For the text-containing cell, return its midpoint in (X, Y) coordinate format. 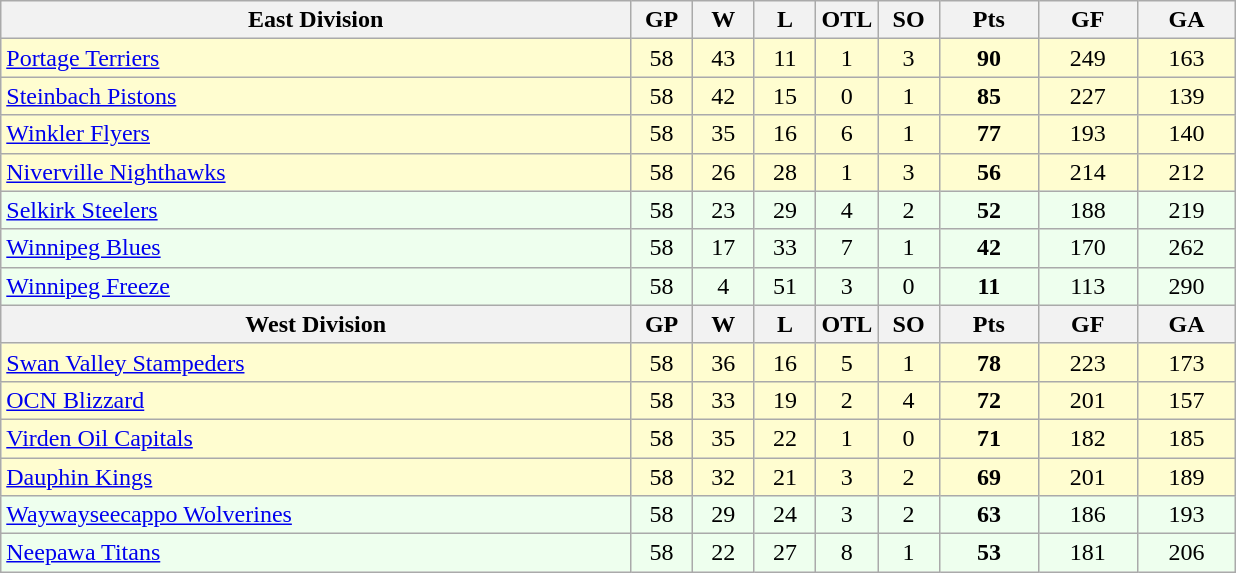
Selkirk Steelers (316, 210)
185 (1186, 438)
26 (723, 172)
21 (785, 477)
17 (723, 248)
63 (988, 515)
Winnipeg Blues (316, 248)
163 (1186, 58)
113 (1088, 286)
23 (723, 210)
262 (1186, 248)
214 (1088, 172)
77 (988, 134)
36 (723, 362)
85 (988, 96)
5 (847, 362)
OCN Blizzard (316, 400)
28 (785, 172)
227 (1088, 96)
212 (1186, 172)
249 (1088, 58)
69 (988, 477)
24 (785, 515)
181 (1088, 553)
Winnipeg Freeze (316, 286)
19 (785, 400)
53 (988, 553)
157 (1186, 400)
56 (988, 172)
Portage Terriers (316, 58)
219 (1186, 210)
Virden Oil Capitals (316, 438)
Waywayseecappo Wolverines (316, 515)
Swan Valley Stampeders (316, 362)
290 (1186, 286)
206 (1186, 553)
139 (1186, 96)
140 (1186, 134)
223 (1088, 362)
15 (785, 96)
186 (1088, 515)
71 (988, 438)
Steinbach Pistons (316, 96)
6 (847, 134)
Winkler Flyers (316, 134)
189 (1186, 477)
7 (847, 248)
182 (1088, 438)
90 (988, 58)
32 (723, 477)
Neepawa Titans (316, 553)
52 (988, 210)
8 (847, 553)
West Division (316, 324)
72 (988, 400)
170 (1088, 248)
Niverville Nighthawks (316, 172)
78 (988, 362)
51 (785, 286)
Dauphin Kings (316, 477)
173 (1186, 362)
188 (1088, 210)
27 (785, 553)
43 (723, 58)
East Division (316, 20)
